Detect which cell encompasses the target text, then output its [X, Y] center coordinate. 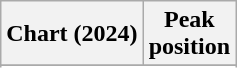
Chart (2024) [72, 34]
Peakposition [189, 34]
